Identify which cell holds the provided text, then report its [X, Y] central coordinate. 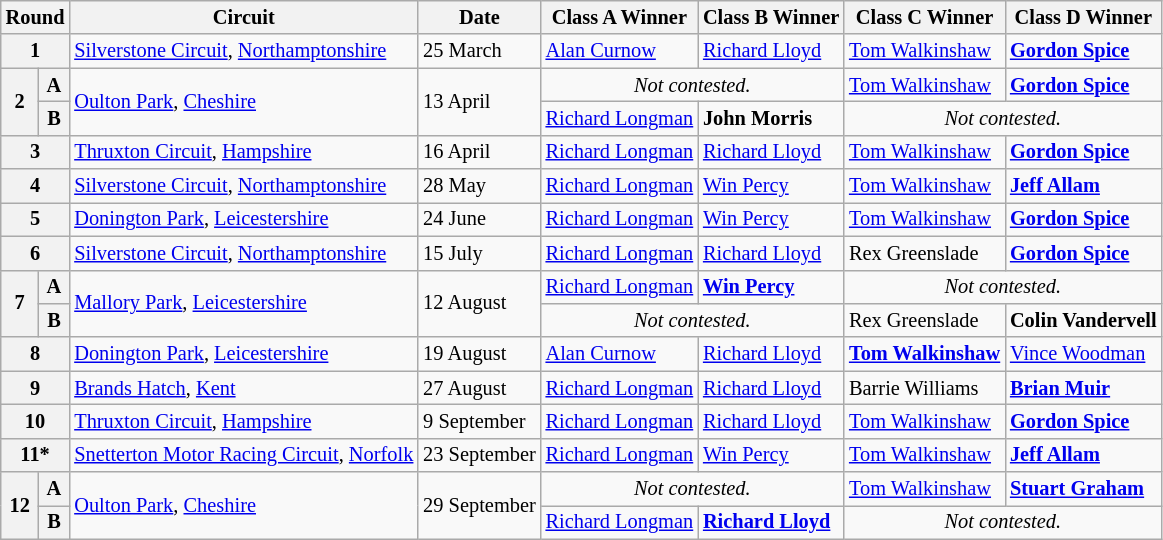
John Morris [771, 118]
10 [36, 421]
Class C Winner [924, 17]
9 September [479, 421]
9 [36, 388]
Class A Winner [620, 17]
19 August [479, 354]
Circuit [244, 17]
3 [36, 152]
Class D Winner [1083, 17]
27 August [479, 388]
24 June [479, 219]
Snetterton Motor Racing Circuit, Norfolk [244, 455]
29 September [479, 506]
5 [36, 219]
23 September [479, 455]
1 [36, 51]
7 [20, 304]
4 [36, 186]
11* [36, 455]
15 July [479, 253]
Colin Vandervell [1083, 320]
Brands Hatch, Kent [244, 388]
Date [479, 17]
12 [20, 506]
Stuart Graham [1083, 489]
12 August [479, 304]
6 [36, 253]
16 April [479, 152]
Class B Winner [771, 17]
25 March [479, 51]
13 April [479, 102]
Vince Woodman [1083, 354]
28 May [479, 186]
Barrie Williams [924, 388]
8 [36, 354]
Mallory Park, Leicestershire [244, 304]
Round [36, 17]
Brian Muir [1083, 388]
2 [20, 102]
